Return the (x, y) coordinate for the center point of the cell that contains the specified text.  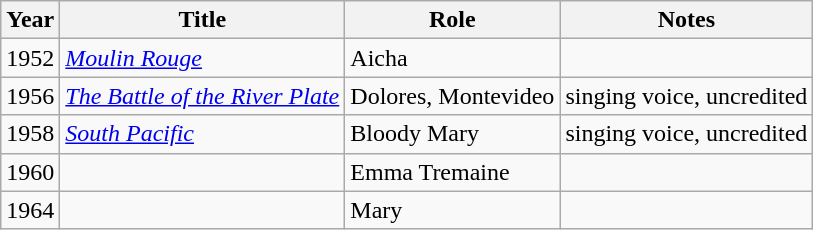
Bloody Mary (452, 134)
Title (202, 20)
Aicha (452, 58)
1952 (30, 58)
1960 (30, 172)
Moulin Rouge (202, 58)
Mary (452, 210)
Emma Tremaine (452, 172)
Year (30, 20)
Role (452, 20)
1964 (30, 210)
Dolores, Montevideo (452, 96)
1956 (30, 96)
South Pacific (202, 134)
Notes (686, 20)
1958 (30, 134)
The Battle of the River Plate (202, 96)
